Find where the given text appears and provide that cell's center as (x, y) coordinate. 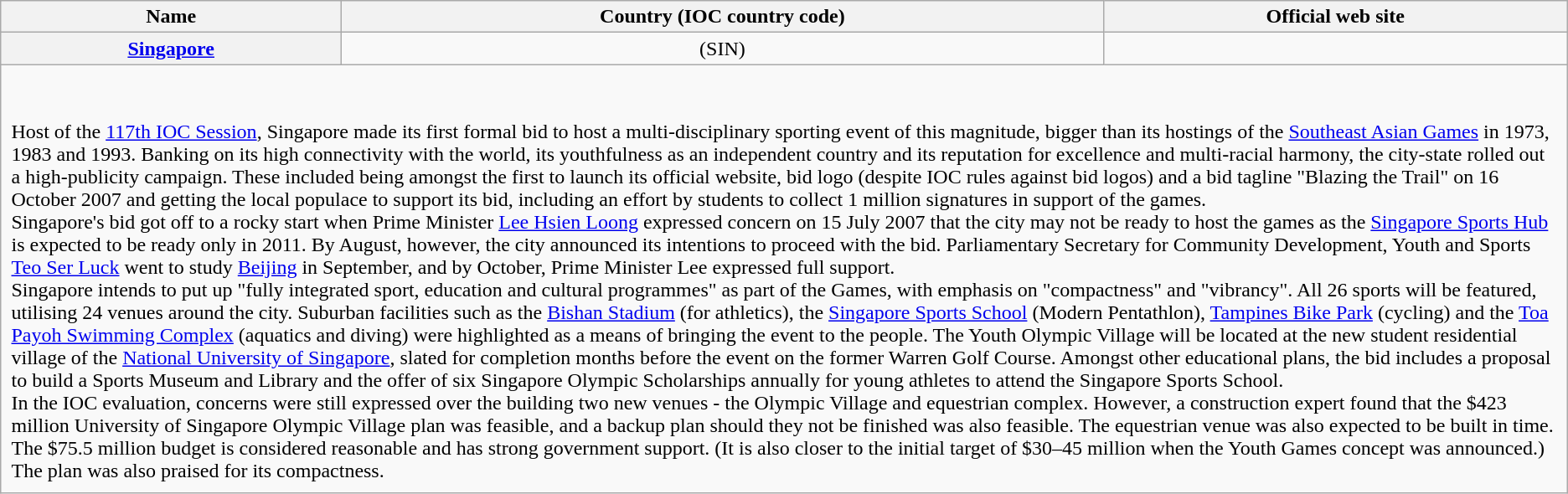
Singapore (171, 49)
Country (IOC country code) (723, 17)
Name (171, 17)
Official web site (1335, 17)
(SIN) (723, 49)
